Capture the cell that displays the provided text and extract its [x, y] central coordinate. 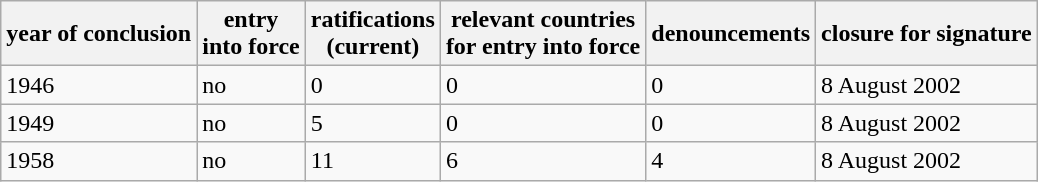
ratifications (current) [372, 34]
1949 [99, 123]
denouncements [731, 34]
5 [372, 123]
11 [372, 161]
entry into force [252, 34]
4 [731, 161]
1946 [99, 85]
6 [542, 161]
closure for signature [927, 34]
1958 [99, 161]
year of conclusion [99, 34]
relevant countriesfor entry into force [542, 34]
